Extract the [x, y] coordinate from the center of the cell holding the provided text.  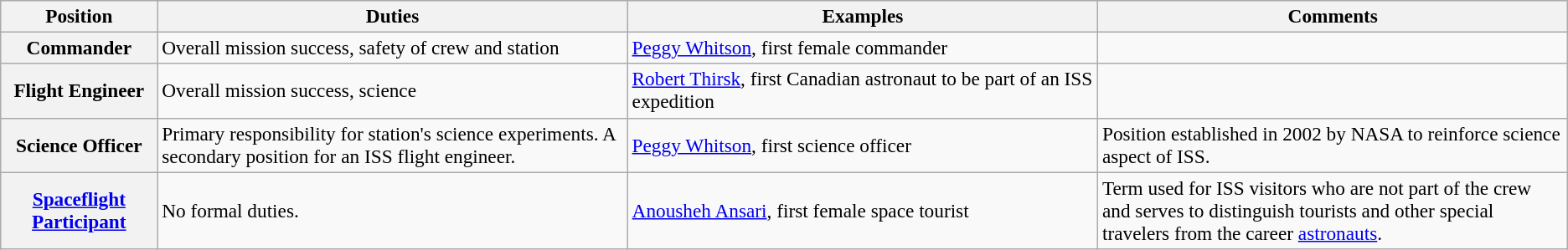
Science Officer [79, 145]
Overall mission success, science [392, 90]
Robert Thirsk, first Canadian astronaut to be part of an ISS expedition [863, 90]
Comments [1333, 16]
Duties [392, 16]
Flight Engineer [79, 90]
Peggy Whitson, first science officer [863, 145]
No formal duties. [392, 210]
Examples [863, 16]
Position [79, 16]
Peggy Whitson, first female commander [863, 48]
Primary responsibility for station's science experiments. A secondary position for an ISS flight engineer. [392, 145]
Spaceflight Participant [79, 210]
Term used for ISS visitors who are not part of the crew and serves to distinguish tourists and other special travelers from the career astronauts. [1333, 210]
Commander [79, 48]
Overall mission success, safety of crew and station [392, 48]
Position established in 2002 by NASA to reinforce science aspect of ISS. [1333, 145]
Anousheh Ansari, first female space tourist [863, 210]
